Find where the given text appears and provide that cell's center as [x, y] coordinate. 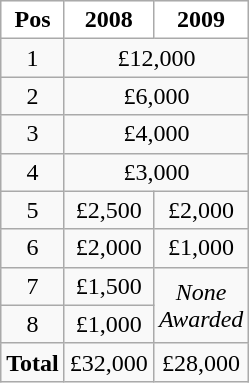
5 [33, 210]
6 [33, 248]
£6,000 [156, 96]
NoneAwarded [201, 305]
£1,500 [108, 286]
£2,500 [108, 210]
£12,000 [156, 58]
8 [33, 324]
£28,000 [201, 362]
2008 [108, 20]
7 [33, 286]
2009 [201, 20]
3 [33, 134]
1 [33, 58]
Total [33, 362]
£3,000 [156, 172]
£32,000 [108, 362]
4 [33, 172]
£4,000 [156, 134]
Pos [33, 20]
2 [33, 96]
